Provide the [x, y] coordinate of the cell's center where the given text is located.  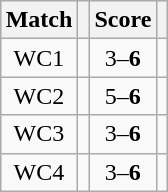
WC1 [39, 58]
Score [123, 20]
WC2 [39, 96]
WC4 [39, 172]
Match [39, 20]
WC3 [39, 134]
5–6 [123, 96]
